Find where the given text appears and provide that cell's center as [x, y] coordinate. 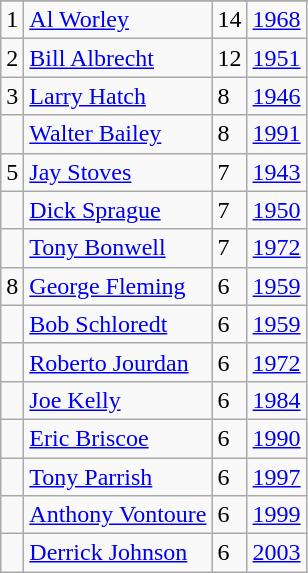
3 [12, 96]
Derrick Johnson [118, 553]
1991 [276, 134]
2003 [276, 553]
Roberto Jourdan [118, 362]
1984 [276, 400]
1950 [276, 210]
Jay Stoves [118, 172]
Larry Hatch [118, 96]
Eric Briscoe [118, 438]
Joe Kelly [118, 400]
1968 [276, 20]
1943 [276, 172]
Bill Albrecht [118, 58]
5 [12, 172]
Walter Bailey [118, 134]
1997 [276, 477]
2 [12, 58]
1999 [276, 515]
1 [12, 20]
Bob Schloredt [118, 324]
Tony Parrish [118, 477]
Al Worley [118, 20]
Dick Sprague [118, 210]
14 [230, 20]
1951 [276, 58]
George Fleming [118, 286]
12 [230, 58]
1990 [276, 438]
Anthony Vontoure [118, 515]
Tony Bonwell [118, 248]
1946 [276, 96]
